Identify which cell holds the provided text, then report its (X, Y) central coordinate. 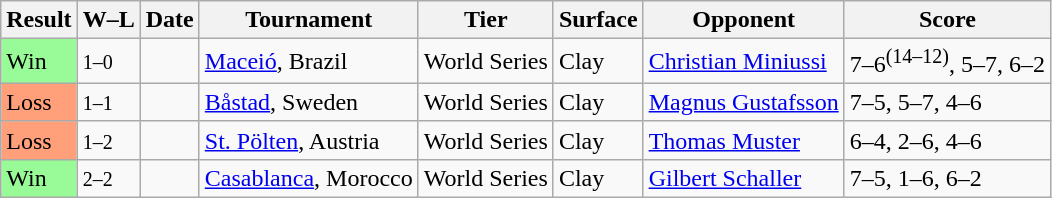
1–1 (108, 102)
W–L (108, 20)
Thomas Muster (744, 140)
Christian Miniussi (744, 62)
St. Pölten, Austria (308, 140)
Magnus Gustafsson (744, 102)
Casablanca, Morocco (308, 178)
1–2 (108, 140)
2–2 (108, 178)
Tournament (308, 20)
Båstad, Sweden (308, 102)
Gilbert Schaller (744, 178)
Tier (486, 20)
Score (947, 20)
7–6(14–12), 5–7, 6–2 (947, 62)
Date (170, 20)
7–5, 1–6, 6–2 (947, 178)
Opponent (744, 20)
Result (39, 20)
Surface (598, 20)
6–4, 2–6, 4–6 (947, 140)
1–0 (108, 62)
Maceió, Brazil (308, 62)
7–5, 5–7, 4–6 (947, 102)
